For the text-containing cell, return its midpoint in [X, Y] coordinate format. 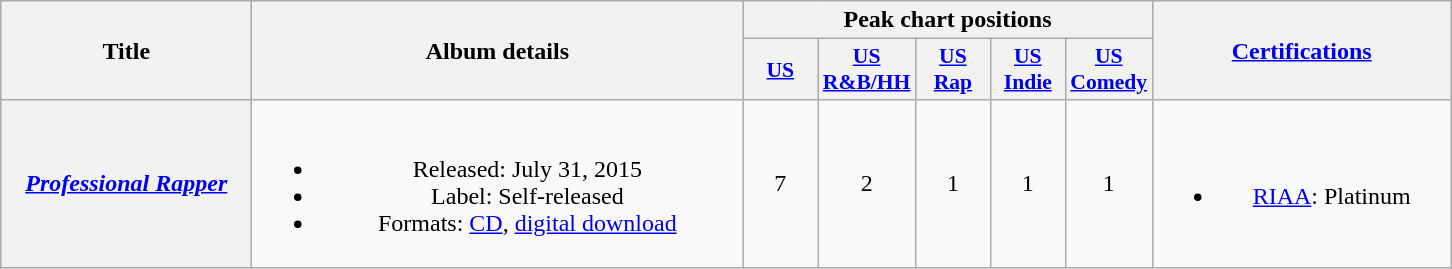
Professional Rapper [126, 184]
Peak chart positions [948, 20]
Certifications [1302, 50]
7 [780, 184]
USIndie [1028, 70]
USComedy [1108, 70]
USR&B/HH [867, 70]
RIAA: Platinum [1302, 184]
2 [867, 184]
Title [126, 50]
Album details [498, 50]
Released: July 31, 2015Label: Self-releasedFormats: CD, digital download [498, 184]
USRap [952, 70]
US [780, 70]
